Capture the cell that displays the provided text and extract its [x, y] central coordinate. 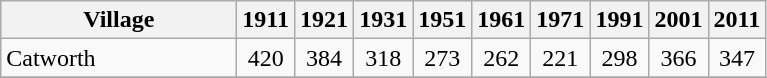
420 [266, 58]
1931 [384, 20]
221 [560, 58]
2001 [678, 20]
273 [442, 58]
1991 [620, 20]
262 [502, 58]
1961 [502, 20]
2011 [737, 20]
298 [620, 58]
366 [678, 58]
1921 [324, 20]
1971 [560, 20]
Village [119, 20]
Catworth [119, 58]
384 [324, 58]
318 [384, 58]
1911 [266, 20]
347 [737, 58]
1951 [442, 20]
